Return [X, Y] of the center of cell containing provided text 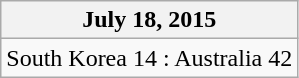
July 18, 2015 [150, 20]
South Korea 14 : Australia 42 [150, 58]
